From the cell containing the given text, extract its center point as [x, y] coordinate. 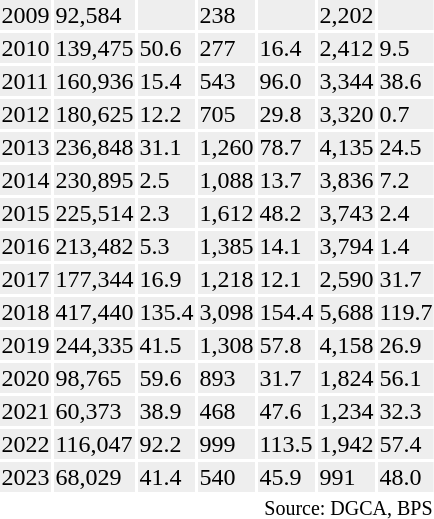
2,412 [346, 48]
41.4 [166, 477]
3,098 [226, 312]
3,794 [346, 246]
45.9 [286, 477]
47.6 [286, 411]
2.3 [166, 213]
3,344 [346, 81]
705 [226, 114]
2018 [26, 312]
991 [346, 477]
57.8 [286, 345]
2015 [26, 213]
139,475 [94, 48]
2009 [26, 15]
154.4 [286, 312]
98,765 [94, 378]
26.9 [406, 345]
1,385 [226, 246]
56.1 [406, 378]
213,482 [94, 246]
1,612 [226, 213]
160,936 [94, 81]
38.6 [406, 81]
38.9 [166, 411]
3,743 [346, 213]
78.7 [286, 147]
119.7 [406, 312]
4,158 [346, 345]
2,590 [346, 279]
2011 [26, 81]
29.8 [286, 114]
468 [226, 411]
1,218 [226, 279]
1,234 [346, 411]
2016 [26, 246]
3,836 [346, 180]
540 [226, 477]
12.2 [166, 114]
543 [226, 81]
277 [226, 48]
180,625 [94, 114]
1,942 [346, 444]
7.2 [406, 180]
230,895 [94, 180]
4,135 [346, 147]
15.4 [166, 81]
92.2 [166, 444]
999 [226, 444]
1,260 [226, 147]
1,088 [226, 180]
12.1 [286, 279]
2022 [26, 444]
13.7 [286, 180]
893 [226, 378]
2,202 [346, 15]
113.5 [286, 444]
9.5 [406, 48]
16.4 [286, 48]
32.3 [406, 411]
116,047 [94, 444]
2014 [26, 180]
5.3 [166, 246]
2019 [26, 345]
1,824 [346, 378]
60,373 [94, 411]
0.7 [406, 114]
135.4 [166, 312]
41.5 [166, 345]
59.6 [166, 378]
238 [226, 15]
177,344 [94, 279]
50.6 [166, 48]
2020 [26, 378]
225,514 [94, 213]
96.0 [286, 81]
1.4 [406, 246]
31.1 [166, 147]
236,848 [94, 147]
14.1 [286, 246]
16.9 [166, 279]
2013 [26, 147]
2017 [26, 279]
3,320 [346, 114]
68,029 [94, 477]
2012 [26, 114]
2010 [26, 48]
24.5 [406, 147]
1,308 [226, 345]
417,440 [94, 312]
2.4 [406, 213]
244,335 [94, 345]
48.0 [406, 477]
57.4 [406, 444]
2023 [26, 477]
2021 [26, 411]
48.2 [286, 213]
92,584 [94, 15]
2.5 [166, 180]
5,688 [346, 312]
